Capture the cell that displays the provided text and extract its [X, Y] central coordinate. 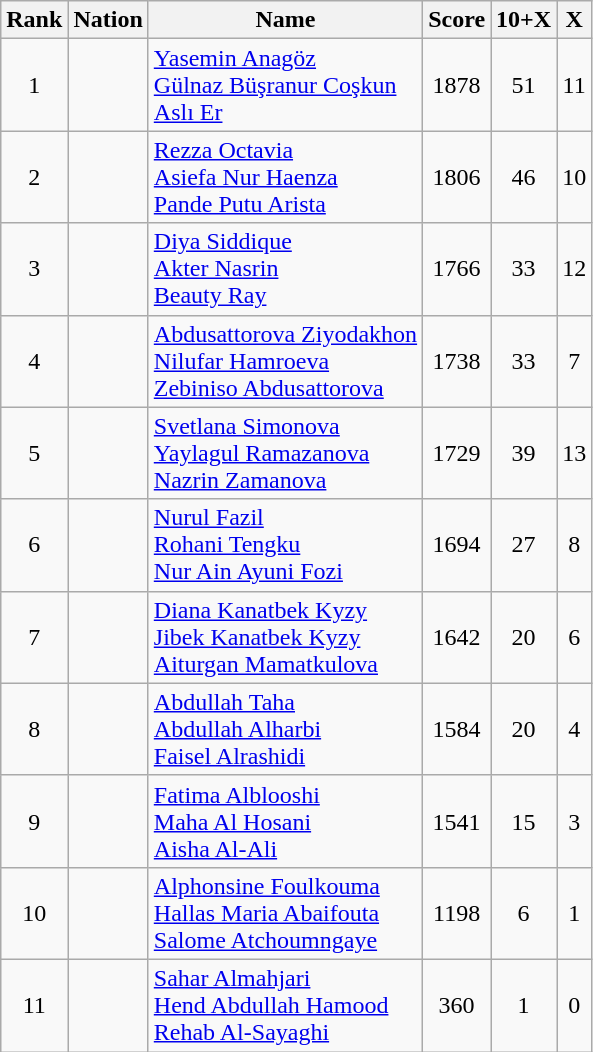
Nation [108, 20]
2 [34, 177]
1198 [457, 913]
Score [457, 20]
15 [524, 821]
Rezza OctaviaAsiefa Nur HaenzaPande Putu Arista [285, 177]
1729 [457, 453]
51 [524, 85]
X [574, 20]
Svetlana SimonovaYaylagul RamazanovaNazrin Zamanova [285, 453]
13 [574, 453]
Diana Kanatbek KyzyJibek Kanatbek KyzyAiturgan Mamatkulova [285, 637]
1584 [457, 729]
1541 [457, 821]
1766 [457, 269]
1642 [457, 637]
Alphonsine FoulkoumaHallas Maria AbaifoutaSalome Atchoumngaye [285, 913]
Fatima AlblooshiMaha Al HosaniAisha Al-Ali [285, 821]
Nurul FazilRohani TengkuNur Ain Ayuni Fozi [285, 545]
Rank [34, 20]
Sahar AlmahjariHend Abdullah HamoodRehab Al-Sayaghi [285, 1005]
Yasemin AnagözGülnaz Büşranur CoşkunAslı Er [285, 85]
1738 [457, 361]
9 [34, 821]
46 [524, 177]
1694 [457, 545]
360 [457, 1005]
Abdullah TahaAbdullah AlharbiFaisel Alrashidi [285, 729]
Diya SiddiqueAkter NasrinBeauty Ray [285, 269]
27 [524, 545]
Abdusattorova ZiyodakhonNilufar HamroevaZebiniso Abdusattorova [285, 361]
1878 [457, 85]
12 [574, 269]
1806 [457, 177]
0 [574, 1005]
5 [34, 453]
Name [285, 20]
39 [524, 453]
10+X [524, 20]
